Find where the given text appears and provide that cell's center as [x, y] coordinate. 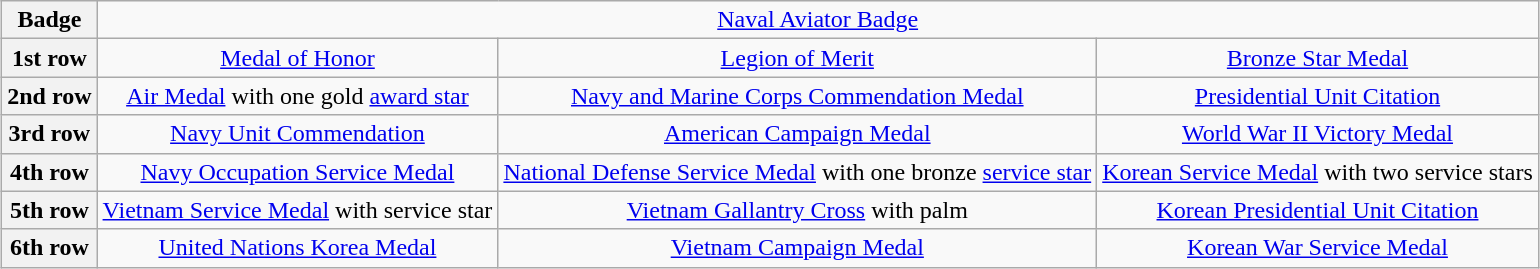
Bronze Star Medal [1318, 58]
Presidential Unit Citation [1318, 96]
Korean War Service Medal [1318, 248]
3rd row [50, 134]
Medal of Honor [298, 58]
Vietnam Gallantry Cross with palm [798, 210]
Korean Presidential Unit Citation [1318, 210]
4th row [50, 172]
World War II Victory Medal [1318, 134]
1st row [50, 58]
Navy and Marine Corps Commendation Medal [798, 96]
Legion of Merit [798, 58]
Vietnam Campaign Medal [798, 248]
United Nations Korea Medal [298, 248]
2nd row [50, 96]
Korean Service Medal with two service stars [1318, 172]
Navy Unit Commendation [298, 134]
Badge [50, 20]
Air Medal with one gold award star [298, 96]
National Defense Service Medal with one bronze service star [798, 172]
6th row [50, 248]
Naval Aviator Badge [818, 20]
5th row [50, 210]
Navy Occupation Service Medal [298, 172]
Vietnam Service Medal with service star [298, 210]
American Campaign Medal [798, 134]
